Extract the (x, y) coordinate from the center of the cell holding the provided text.  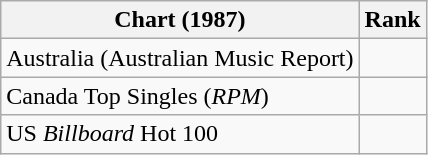
Chart (1987) (180, 20)
US Billboard Hot 100 (180, 134)
Australia (Australian Music Report) (180, 58)
Canada Top Singles (RPM) (180, 96)
Rank (392, 20)
